Identify which cell holds the provided text, then report its [x, y] central coordinate. 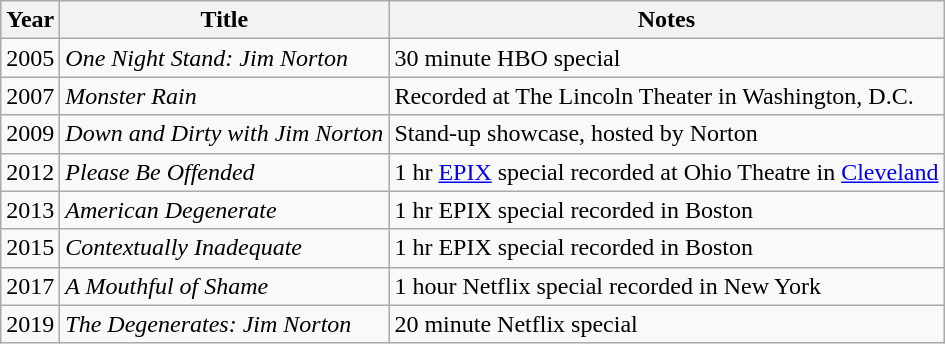
Monster Rain [224, 96]
2005 [30, 58]
Year [30, 20]
The Degenerates: Jim Norton [224, 324]
2013 [30, 210]
1 hr EPIX special recorded at Ohio Theatre in Cleveland [666, 172]
Stand-up showcase, hosted by Norton [666, 134]
2012 [30, 172]
American Degenerate [224, 210]
2009 [30, 134]
2015 [30, 248]
30 minute HBO special [666, 58]
2019 [30, 324]
20 minute Netflix special [666, 324]
2007 [30, 96]
A Mouthful of Shame [224, 286]
1 hour Netflix special recorded in New York [666, 286]
2017 [30, 286]
Down and Dirty with Jim Norton [224, 134]
Title [224, 20]
Notes [666, 20]
Please Be Offended [224, 172]
Contextually Inadequate [224, 248]
Recorded at The Lincoln Theater in Washington, D.C. [666, 96]
One Night Stand: Jim Norton [224, 58]
